Determine the (X, Y) coordinate at the center of the cell enclosing the given text.  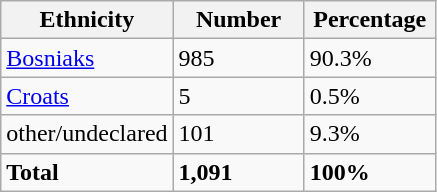
Total (87, 172)
9.3% (370, 134)
Number (238, 20)
Ethnicity (87, 20)
5 (238, 96)
100% (370, 172)
101 (238, 134)
Croats (87, 96)
0.5% (370, 96)
1,091 (238, 172)
other/undeclared (87, 134)
90.3% (370, 58)
Percentage (370, 20)
Bosniaks (87, 58)
985 (238, 58)
